Provide the [X, Y] coordinate of the cell's center where the given text is located.  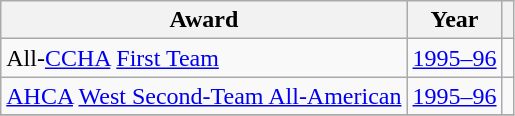
Award [204, 20]
Year [454, 20]
AHCA West Second-Team All-American [204, 96]
All-CCHA First Team [204, 58]
